Pinpoint the cell where the given text exists, returning its (x, y) midpoint coordinate. 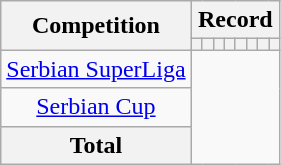
Total (96, 145)
Competition (96, 26)
Serbian Cup (96, 107)
Record (235, 20)
Serbian SuperLiga (96, 69)
